Return [x, y] of the center of cell containing provided text 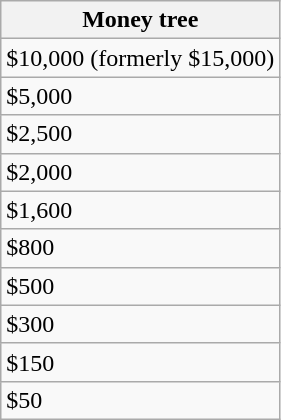
$500 [140, 286]
$800 [140, 248]
$2,500 [140, 134]
$50 [140, 400]
$5,000 [140, 96]
$300 [140, 324]
$1,600 [140, 210]
$150 [140, 362]
$10,000 (formerly $15,000) [140, 58]
Money tree [140, 20]
$2,000 [140, 172]
